Return the [X, Y] coordinate for the center point of the cell that contains the specified text.  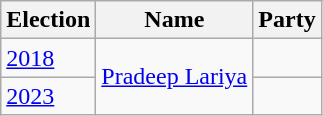
Pradeep Lariya [174, 77]
2023 [48, 96]
2018 [48, 58]
Party [287, 20]
Name [174, 20]
Election [48, 20]
